Identify which cell holds the provided text, then report its [x, y] central coordinate. 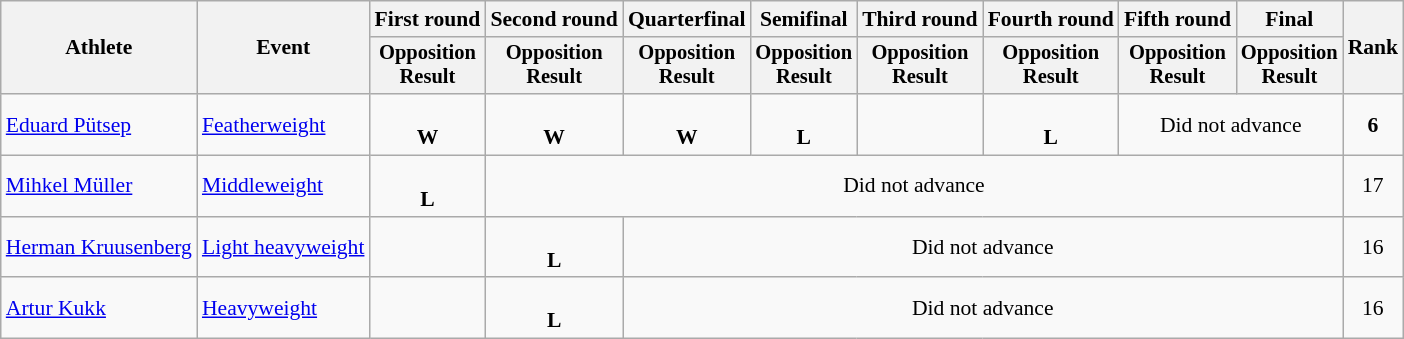
First round [427, 19]
Herman Kruusenberg [99, 248]
Third round [920, 19]
Second round [554, 19]
Mihkel Müller [99, 186]
Middleweight [284, 186]
17 [1374, 186]
Event [284, 48]
Artur Kukk [99, 308]
Fifth round [1178, 19]
Light heavyweight [284, 248]
Rank [1374, 48]
Final [1290, 19]
Fourth round [1051, 19]
Semifinal [804, 19]
Athlete [99, 48]
Eduard Pütsep [99, 124]
Heavyweight [284, 308]
Featherweight [284, 124]
6 [1374, 124]
Quarterfinal [687, 19]
